Provide the (X, Y) coordinate of the cell's center where the given text is located.  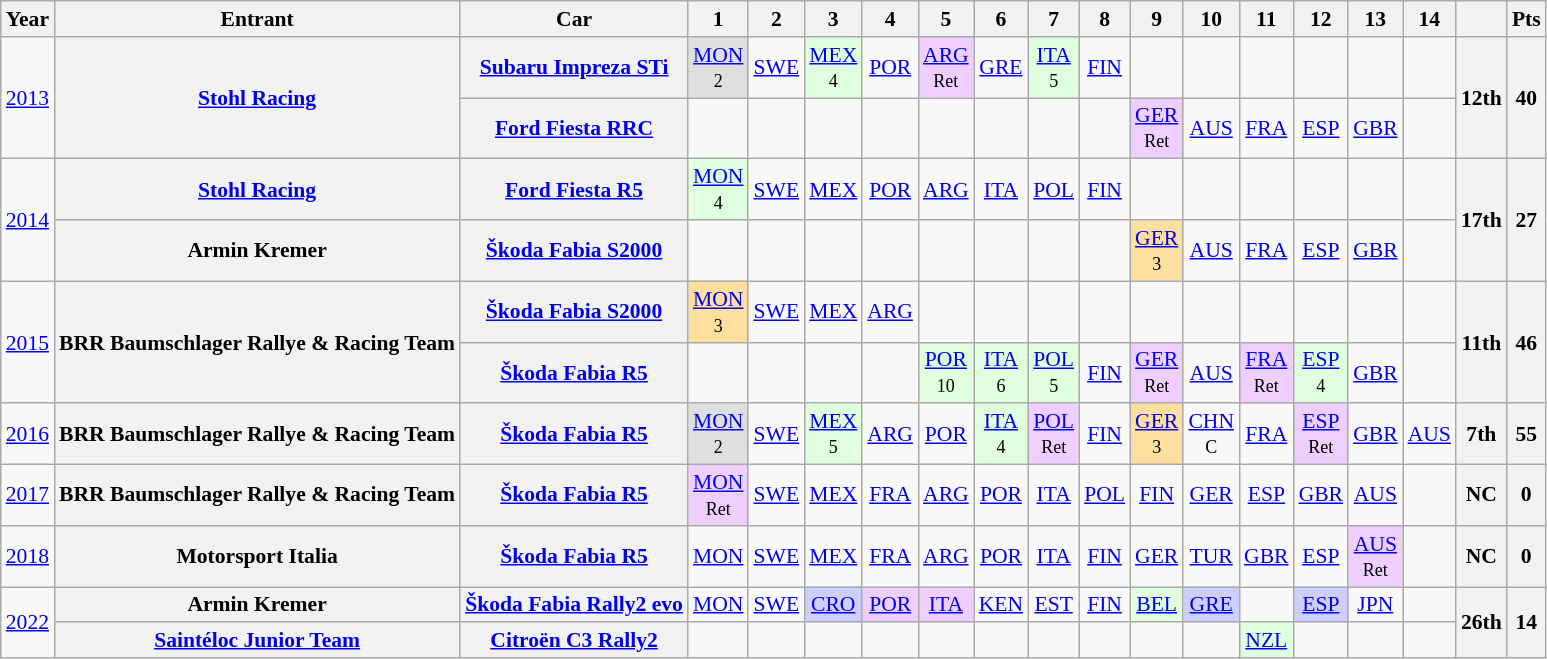
ESP4 (1322, 372)
7 (1054, 19)
12 (1322, 19)
26th (1482, 622)
KEN (1001, 605)
Ford Fiesta RRC (574, 128)
2013 (28, 98)
11 (1266, 19)
13 (1376, 19)
ARGRet (946, 68)
Car (574, 19)
46 (1526, 342)
POLRet (1054, 434)
ESPRet (1322, 434)
ITA6 (1001, 372)
AUSRet (1376, 556)
55 (1526, 434)
POR10 (946, 372)
MEX4 (833, 68)
Ford Fiesta R5 (574, 190)
NZL (1266, 641)
2022 (28, 622)
TUR (1211, 556)
2015 (28, 342)
Entrant (257, 19)
6 (1001, 19)
FRARet (1266, 372)
4 (890, 19)
Škoda Fabia Rally2 evo (574, 605)
Pts (1526, 19)
MEX5 (833, 434)
ITA5 (1054, 68)
POL5 (1054, 372)
2 (776, 19)
40 (1526, 98)
12th (1482, 98)
3 (833, 19)
Citroën C3 Rally2 (574, 641)
5 (946, 19)
10 (1211, 19)
CHNC (1211, 434)
2018 (28, 556)
2016 (28, 434)
ITA4 (1001, 434)
MONRet (718, 496)
JPN (1376, 605)
EST (1054, 605)
MON4 (718, 190)
2014 (28, 220)
8 (1104, 19)
27 (1526, 220)
Saintéloc Junior Team (257, 641)
17th (1482, 220)
Subaru Impreza STi (574, 68)
CRO (833, 605)
2017 (28, 496)
MON3 (718, 312)
BEL (1156, 605)
Year (28, 19)
Motorsport Italia (257, 556)
11th (1482, 342)
1 (718, 19)
7th (1482, 434)
9 (1156, 19)
